For the text-containing cell, return its midpoint in (x, y) coordinate format. 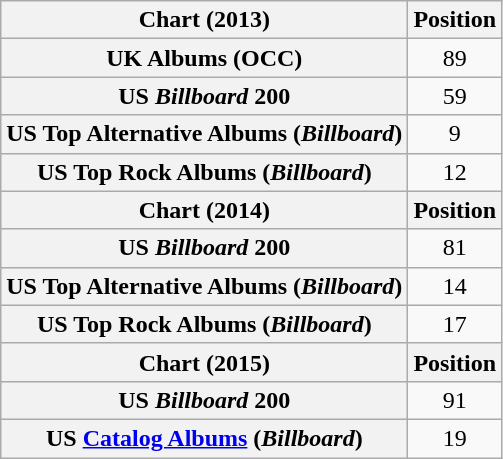
US Catalog Albums (Billboard) (204, 438)
12 (455, 172)
UK Albums (OCC) (204, 58)
14 (455, 286)
91 (455, 400)
Chart (2015) (204, 362)
17 (455, 324)
Chart (2013) (204, 20)
81 (455, 248)
9 (455, 134)
19 (455, 438)
89 (455, 58)
59 (455, 96)
Chart (2014) (204, 210)
